Return [x, y] of the center of cell containing provided text 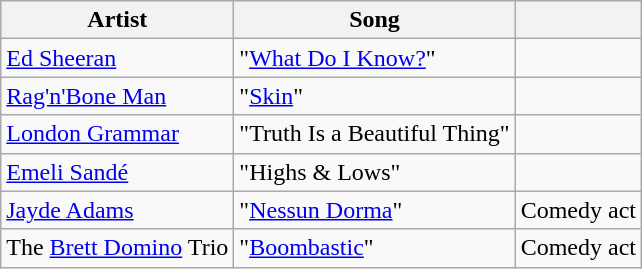
Emeli Sandé [118, 172]
"Nessun Dorma" [374, 210]
Artist [118, 20]
"Truth Is a Beautiful Thing" [374, 134]
"What Do I Know?" [374, 58]
"Skin" [374, 96]
"Highs & Lows" [374, 172]
Rag'n'Bone Man [118, 96]
"Boombastic" [374, 248]
Jayde Adams [118, 210]
Song [374, 20]
London Grammar [118, 134]
The Brett Domino Trio [118, 248]
Ed Sheeran [118, 58]
